Find where the given text appears and provide that cell's center as [x, y] coordinate. 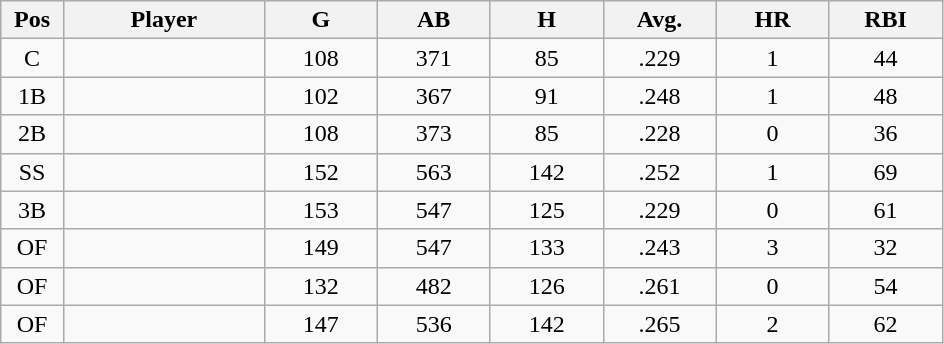
54 [886, 286]
Pos [32, 20]
2 [772, 324]
69 [886, 172]
3B [32, 210]
102 [320, 96]
126 [546, 286]
133 [546, 248]
482 [434, 286]
G [320, 20]
563 [434, 172]
Avg. [660, 20]
.243 [660, 248]
147 [320, 324]
373 [434, 134]
2B [32, 134]
32 [886, 248]
36 [886, 134]
.228 [660, 134]
149 [320, 248]
91 [546, 96]
1B [32, 96]
367 [434, 96]
61 [886, 210]
371 [434, 58]
C [32, 58]
Player [164, 20]
152 [320, 172]
.248 [660, 96]
44 [886, 58]
H [546, 20]
153 [320, 210]
3 [772, 248]
125 [546, 210]
536 [434, 324]
.261 [660, 286]
RBI [886, 20]
48 [886, 96]
.252 [660, 172]
AB [434, 20]
.265 [660, 324]
SS [32, 172]
132 [320, 286]
62 [886, 324]
HR [772, 20]
